Determine the [x, y] coordinate at the center of the cell enclosing the given text.  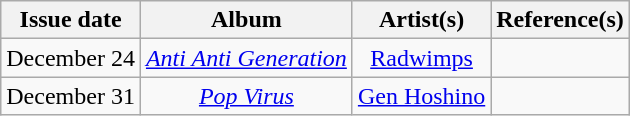
Album [246, 20]
December 31 [71, 96]
Issue date [71, 20]
Anti Anti Generation [246, 58]
Artist(s) [421, 20]
Gen Hoshino [421, 96]
Radwimps [421, 58]
Pop Virus [246, 96]
December 24 [71, 58]
Reference(s) [560, 20]
